Identify which cell holds the provided text, then report its [X, Y] central coordinate. 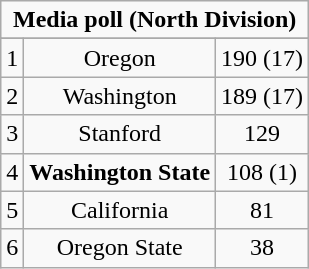
189 (17) [262, 96]
Oregon State [120, 248]
38 [262, 248]
Washington [120, 96]
Washington State [120, 172]
190 (17) [262, 58]
6 [12, 248]
California [120, 210]
129 [262, 134]
1 [12, 58]
2 [12, 96]
5 [12, 210]
4 [12, 172]
Media poll (North Division) [155, 20]
Oregon [120, 58]
Stanford [120, 134]
108 (1) [262, 172]
81 [262, 210]
3 [12, 134]
